For the text-containing cell, return its midpoint in [x, y] coordinate format. 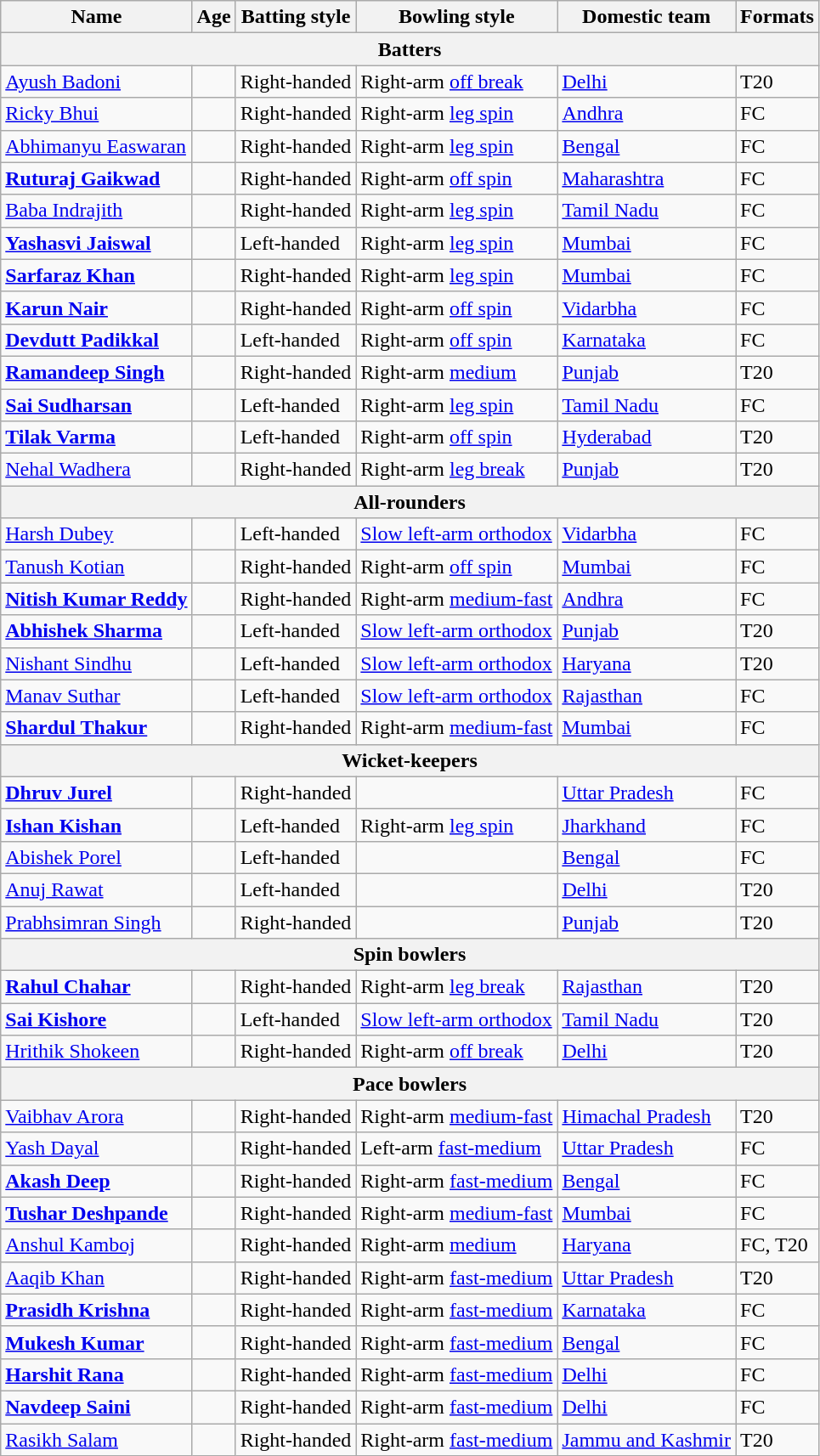
Jammu and Kashmir [647, 1440]
Abhimanyu Easwaran [97, 146]
Aaqib Khan [97, 1278]
Bowling style [457, 17]
Navdeep Saini [97, 1407]
Abhishek Sharma [97, 631]
Left-arm fast-medium [457, 1148]
Yash Dayal [97, 1148]
Sai Kishore [97, 1019]
Name [97, 17]
Hrithik Shokeen [97, 1052]
Maharashtra [647, 178]
Batting style [296, 17]
Nishant Sindhu [97, 663]
Himachal Pradesh [647, 1116]
Domestic team [647, 17]
Shardul Thakur [97, 728]
Hyderabad [647, 437]
Ruturaj Gaikwad [97, 178]
Baba Indrajith [97, 211]
Devdutt Padikkal [97, 340]
Prabhsimran Singh [97, 922]
Ayush Badoni [97, 82]
Pace bowlers [410, 1084]
Tilak Varma [97, 437]
Harshit Rana [97, 1374]
Vaibhav Arora [97, 1116]
Wicket-keepers [410, 760]
Mukesh Kumar [97, 1342]
Spin bowlers [410, 955]
Ricky Bhui [97, 114]
Tanush Kotian [97, 567]
Ishan Kishan [97, 825]
Anuj Rawat [97, 889]
Sarfaraz Khan [97, 275]
Manav Suthar [97, 696]
Abishek Porel [97, 857]
Ramandeep Singh [97, 372]
Rahul Chahar [97, 987]
Harsh Dubey [97, 534]
FC, T20 [778, 1245]
Batters [410, 49]
Nitish Kumar Reddy [97, 599]
Age [214, 17]
Dhruv Jurel [97, 793]
Formats [778, 17]
Karun Nair [97, 308]
Yashasvi Jaiswal [97, 243]
Anshul Kamboj [97, 1245]
Tushar Deshpande [97, 1213]
Jharkhand [647, 825]
Rasikh Salam [97, 1440]
Sai Sudharsan [97, 405]
Prasidh Krishna [97, 1310]
All-rounders [410, 502]
Nehal Wadhera [97, 470]
Akash Deep [97, 1181]
